Extract the [X, Y] coordinate from the center of the cell holding the provided text.  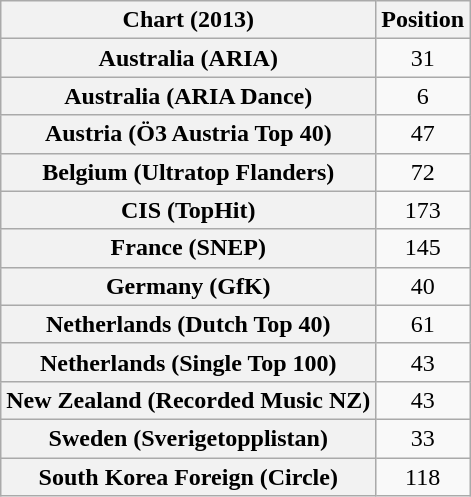
Chart (2013) [188, 20]
Netherlands (Dutch Top 40) [188, 324]
145 [423, 248]
118 [423, 477]
31 [423, 58]
33 [423, 438]
Austria (Ö3 Austria Top 40) [188, 134]
6 [423, 96]
France (SNEP) [188, 248]
61 [423, 324]
CIS (TopHit) [188, 210]
40 [423, 286]
Australia (ARIA) [188, 58]
South Korea Foreign (Circle) [188, 477]
Sweden (Sverigetopplistan) [188, 438]
Netherlands (Single Top 100) [188, 362]
Australia (ARIA Dance) [188, 96]
173 [423, 210]
New Zealand (Recorded Music NZ) [188, 400]
72 [423, 172]
47 [423, 134]
Belgium (Ultratop Flanders) [188, 172]
Position [423, 20]
Germany (GfK) [188, 286]
